Extract the [X, Y] coordinate from the center of the cell holding the provided text.  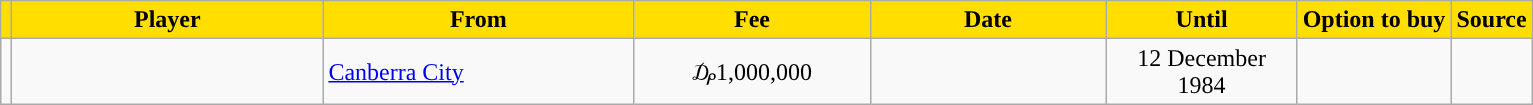
From [478, 20]
Fee [752, 20]
Source [1492, 20]
12 December 1984 [1202, 72]
Until [1202, 20]
Date [988, 20]
Player [168, 20]
Option to buy [1374, 20]
Canberra City [478, 72]
₯1,000,000 [752, 72]
